Return [X, Y] of the center of cell containing provided text 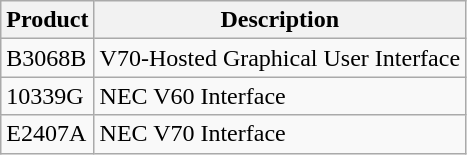
V70-Hosted Graphical User Interface [280, 58]
E2407A [48, 134]
NEC V60 Interface [280, 96]
Product [48, 20]
B3068B [48, 58]
10339G [48, 96]
NEC V70 Interface [280, 134]
Description [280, 20]
